Search for the cell housing the specified text and yield its [X, Y] center coordinate. 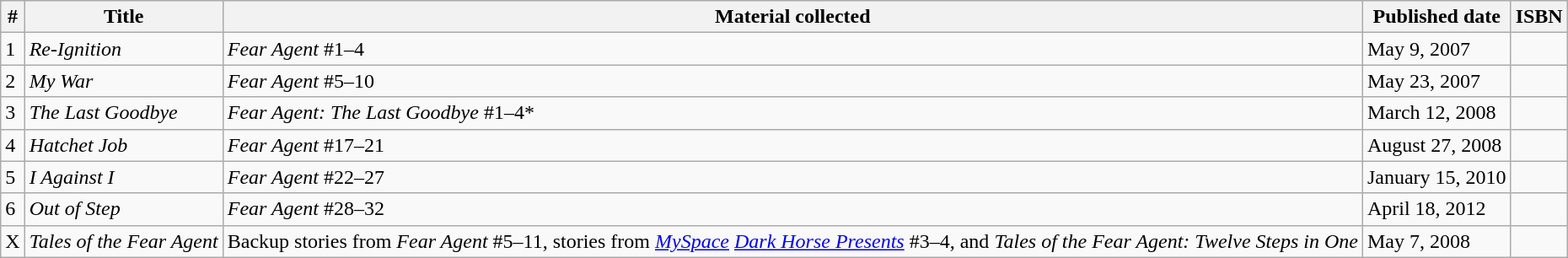
1 [13, 49]
Fear Agent #22–27 [792, 177]
6 [13, 209]
# [13, 17]
2 [13, 81]
Published date [1436, 17]
May 7, 2008 [1436, 241]
5 [13, 177]
Out of Step [123, 209]
Title [123, 17]
Fear Agent #17–21 [792, 145]
April 18, 2012 [1436, 209]
August 27, 2008 [1436, 145]
Backup stories from Fear Agent #5–11, stories from MySpace Dark Horse Presents #3–4, and Tales of the Fear Agent: Twelve Steps in One [792, 241]
Fear Agent: The Last Goodbye #1–4* [792, 113]
ISBN [1539, 17]
May 9, 2007 [1436, 49]
March 12, 2008 [1436, 113]
Hatchet Job [123, 145]
May 23, 2007 [1436, 81]
Fear Agent #28–32 [792, 209]
January 15, 2010 [1436, 177]
4 [13, 145]
Material collected [792, 17]
I Against I [123, 177]
3 [13, 113]
Fear Agent #5–10 [792, 81]
My War [123, 81]
Fear Agent #1–4 [792, 49]
The Last Goodbye [123, 113]
X [13, 241]
Re-Ignition [123, 49]
Tales of the Fear Agent [123, 241]
